For the text-containing cell, return its midpoint in [X, Y] coordinate format. 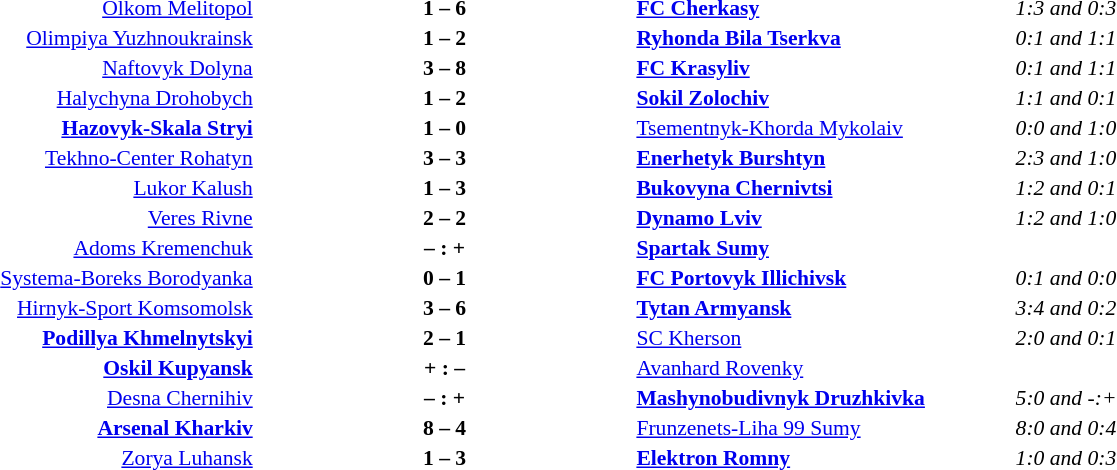
0 – 1 [445, 278]
Sokil Zolochiv [824, 98]
1 – 0 [445, 128]
FC Krasyliv [824, 68]
FC Portovyk Illichivsk [824, 278]
Tytan Armyansk [824, 308]
Frunzenets-Liha 99 Sumy [824, 428]
3 – 8 [445, 68]
3 – 6 [445, 308]
Ryhonda Bila Tserkva [824, 38]
Dynamo Lviv [824, 218]
2 – 1 [445, 338]
Enerhetyk Burshtyn [824, 158]
Spartak Sumy [824, 248]
Avanhard Rovenky [824, 368]
SC Kherson [824, 338]
Mashynobudivnyk Druzhkivka [824, 398]
8 – 4 [445, 428]
2 – 2 [445, 218]
1 – 3 [445, 188]
+ : – [445, 368]
Bukovyna Chernivtsi [824, 188]
3 – 3 [445, 158]
Tsementnyk-Khorda Mykolaiv [824, 128]
